Scan for the cell matching the given text and deliver its [X, Y] coordinate at center. 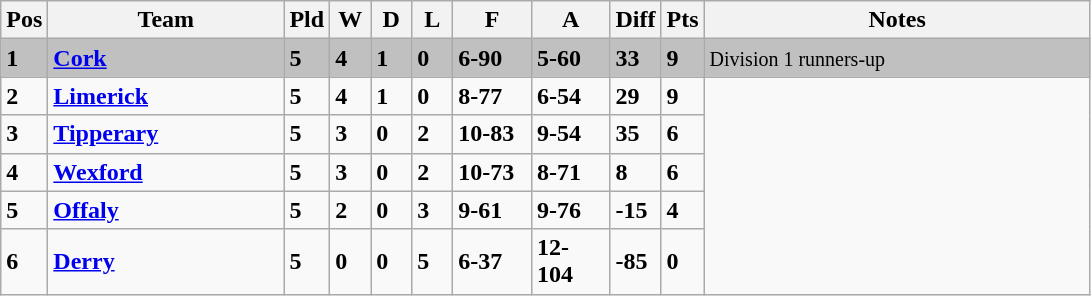
Pld [307, 20]
33 [636, 58]
F [492, 20]
-15 [636, 210]
L [432, 20]
Team [166, 20]
12-104 [570, 262]
Offaly [166, 210]
6-54 [570, 96]
8 [636, 172]
Limerick [166, 96]
Derry [166, 262]
10-73 [492, 172]
Wexford [166, 172]
8-77 [492, 96]
Diff [636, 20]
Division 1 runners-up [897, 58]
Pts [682, 20]
5-60 [570, 58]
Cork [166, 58]
Notes [897, 20]
8-71 [570, 172]
6-90 [492, 58]
Tipperary [166, 134]
9-61 [492, 210]
35 [636, 134]
6-37 [492, 262]
Pos [24, 20]
-85 [636, 262]
D [392, 20]
10-83 [492, 134]
9-54 [570, 134]
A [570, 20]
29 [636, 96]
W [350, 20]
9-76 [570, 210]
